From the cell containing the given text, extract its center point as (x, y) coordinate. 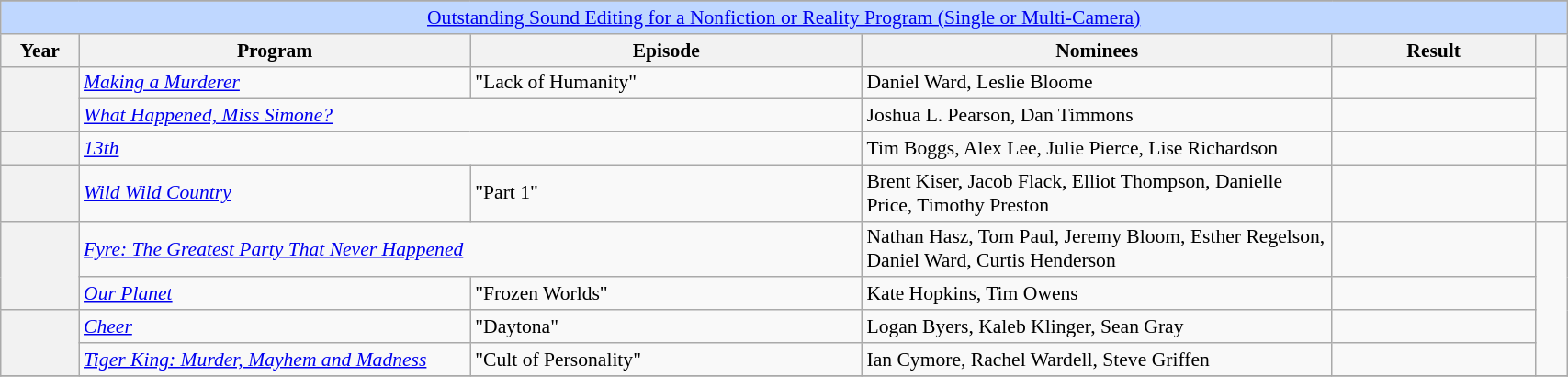
Episode (666, 51)
"Cult of Personality" (666, 360)
Cheer (275, 326)
Nathan Hasz, Tom Paul, Jeremy Bloom, Esther Regelson, Daniel Ward, Curtis Henderson (1097, 248)
Brent Kiser, Jacob Flack, Elliot Thompson, Danielle Price, Timothy Preston (1097, 193)
Ian Cymore, Rachel Wardell, Steve Griffen (1097, 360)
Making a Murderer (275, 83)
Tiger King: Murder, Mayhem and Madness (275, 360)
Our Planet (275, 294)
Nominees (1097, 51)
Result (1434, 51)
13th (470, 149)
What Happened, Miss Simone? (470, 116)
Outstanding Sound Editing for a Nonfiction or Reality Program (Single or Multi-Camera) (784, 17)
"Frozen Worlds" (666, 294)
"Daytona" (666, 326)
Year (40, 51)
"Part 1" (666, 193)
"Lack of Humanity" (666, 83)
Wild Wild Country (275, 193)
Fyre: The Greatest Party That Never Happened (470, 248)
Joshua L. Pearson, Dan Timmons (1097, 116)
Logan Byers, Kaleb Klinger, Sean Gray (1097, 326)
Kate Hopkins, Tim Owens (1097, 294)
Daniel Ward, Leslie Bloome (1097, 83)
Program (275, 51)
Tim Boggs, Alex Lee, Julie Pierce, Lise Richardson (1097, 149)
